Search for the cell housing the specified text and yield its (x, y) center coordinate. 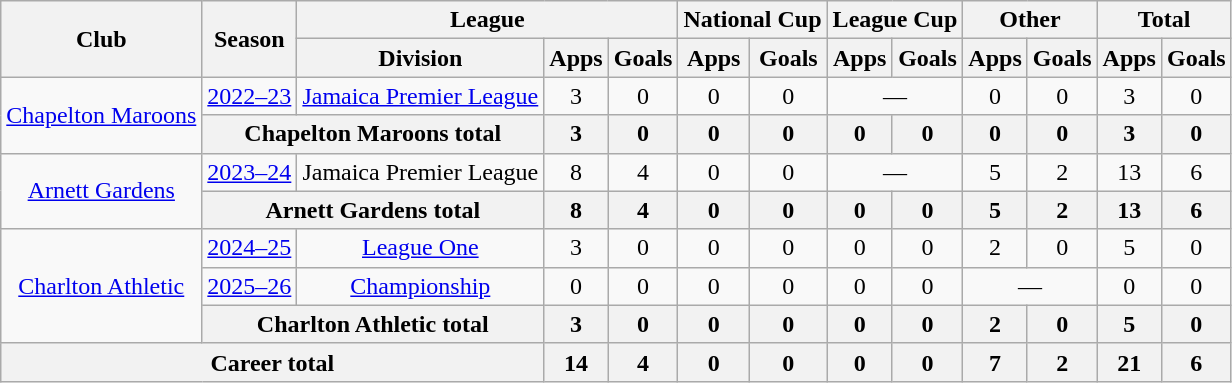
Career total (272, 362)
7 (995, 362)
Arnett Gardens total (373, 210)
14 (576, 362)
21 (1129, 362)
2024–25 (250, 248)
2023–24 (250, 172)
Chapelton Maroons (102, 115)
Charlton Athletic (102, 286)
2025–26 (250, 286)
Championship (420, 286)
National Cup (752, 20)
Other (1030, 20)
2022–23 (250, 96)
League One (420, 248)
Total (1164, 20)
Season (250, 39)
League Cup (895, 20)
Arnett Gardens (102, 191)
Club (102, 39)
League (488, 20)
Chapelton Maroons total (373, 134)
Charlton Athletic total (373, 324)
Division (420, 58)
